Scan for the cell matching the given text and deliver its [X, Y] coordinate at center. 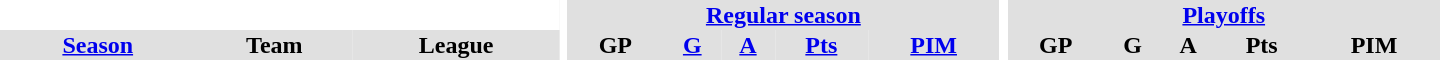
Team [274, 45]
Regular season [783, 15]
Season [98, 45]
Playoffs [1224, 15]
League [456, 45]
